Capture the cell that displays the provided text and extract its (x, y) central coordinate. 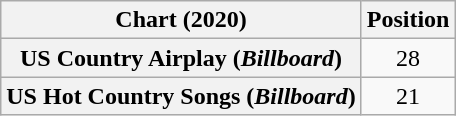
Chart (2020) (181, 20)
21 (408, 96)
US Hot Country Songs (Billboard) (181, 96)
Position (408, 20)
28 (408, 58)
US Country Airplay (Billboard) (181, 58)
